Pinpoint the cell where the given text exists, returning its (X, Y) midpoint coordinate. 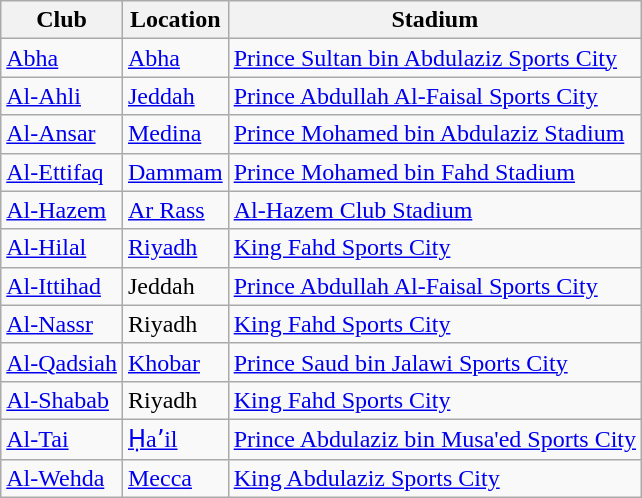
Prince Sultan bin Abdulaziz Sports City (434, 58)
Ar Rass (175, 210)
Dammam (175, 172)
Al-Wehda (62, 478)
Prince Saud bin Jalawi Sports City (434, 362)
Prince Mohamed bin Abdulaziz Stadium (434, 134)
Al-Shabab (62, 400)
Al-Nassr (62, 324)
Al-Ittihad (62, 286)
Al-Qadsiah (62, 362)
Stadium (434, 20)
Ḥaʼil (175, 439)
Medina (175, 134)
Al-Hazem (62, 210)
Al-Tai (62, 439)
King Abdulaziz Sports City (434, 478)
Al-Hazem Club Stadium (434, 210)
Al-Ettifaq (62, 172)
Khobar (175, 362)
Location (175, 20)
Al-Hilal (62, 248)
Al-Ahli (62, 96)
Prince Mohamed bin Fahd Stadium (434, 172)
Club (62, 20)
Mecca (175, 478)
Prince Abdulaziz bin Musa'ed Sports City (434, 439)
Al-Ansar (62, 134)
